From the cell containing the given text, extract its center point as (X, Y) coordinate. 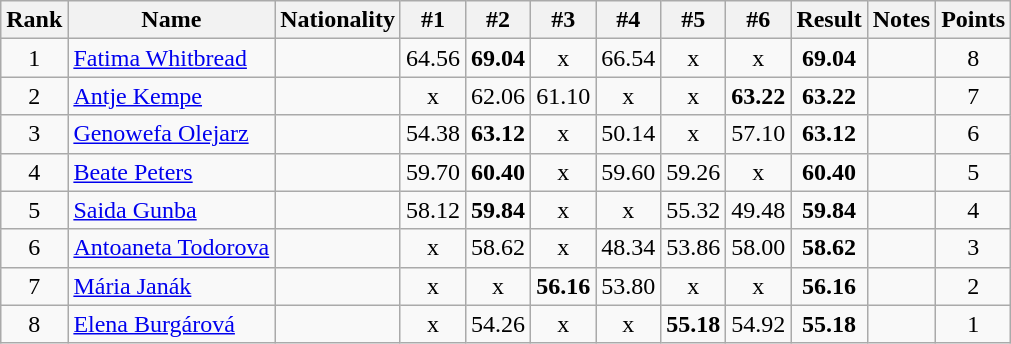
64.56 (432, 58)
54.38 (432, 134)
55.32 (694, 210)
#2 (498, 20)
59.60 (628, 172)
#6 (758, 20)
#1 (432, 20)
62.06 (498, 96)
57.10 (758, 134)
58.12 (432, 210)
54.92 (758, 324)
Fatima Whitbread (172, 58)
#4 (628, 20)
54.26 (498, 324)
58.00 (758, 248)
Beate Peters (172, 172)
Saida Gunba (172, 210)
Notes (901, 20)
59.70 (432, 172)
#3 (564, 20)
Elena Burgárová (172, 324)
Result (829, 20)
Genowefa Olejarz (172, 134)
50.14 (628, 134)
66.54 (628, 58)
#5 (694, 20)
53.86 (694, 248)
53.80 (628, 286)
49.48 (758, 210)
Antoaneta Todorova (172, 248)
Points (974, 20)
Name (172, 20)
Rank (34, 20)
Mária Janák (172, 286)
61.10 (564, 96)
59.26 (694, 172)
Antje Kempe (172, 96)
Nationality (338, 20)
48.34 (628, 248)
